Search for the cell housing the specified text and yield its (x, y) center coordinate. 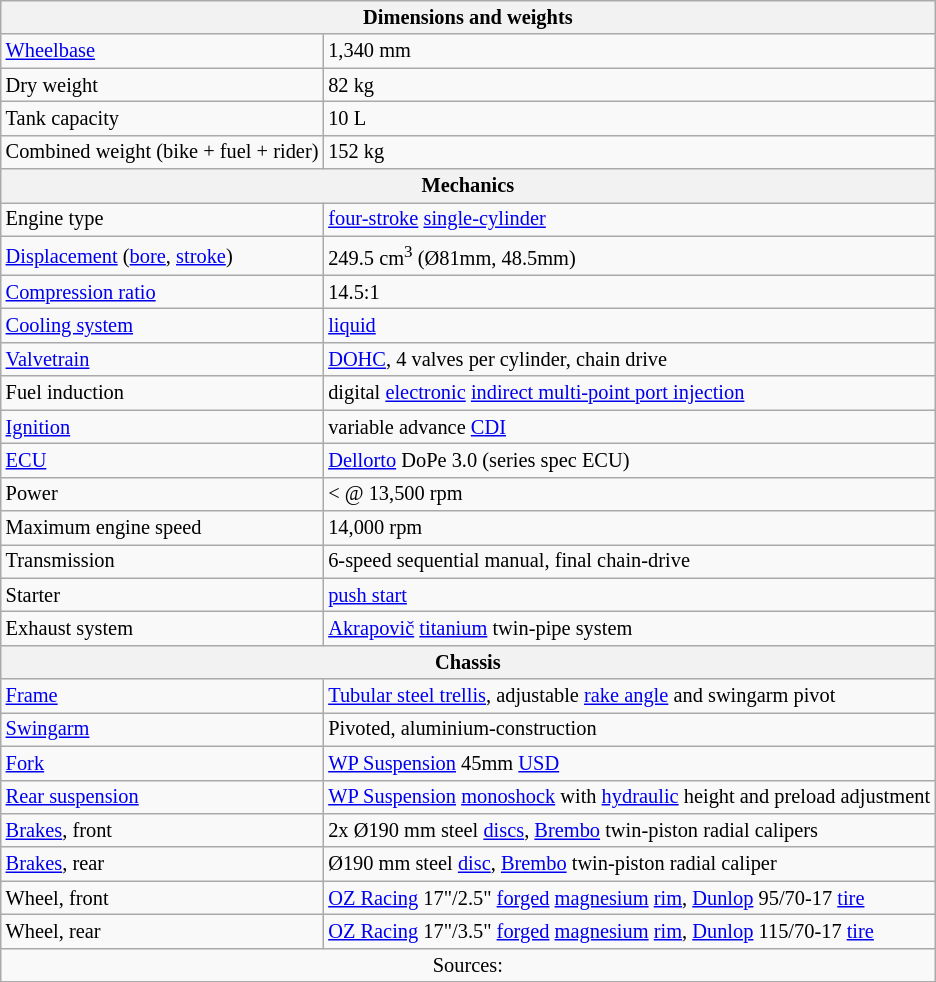
10 L (629, 118)
ECU (162, 460)
DOHC, 4 valves per cylinder, chain drive (629, 359)
variable advance CDI (629, 427)
four-stroke single-cylinder (629, 219)
Swingarm (162, 729)
Sources: (468, 965)
14,000 rpm (629, 527)
push start (629, 595)
Akrapovič titanium twin-pipe system (629, 628)
Chassis (468, 662)
Ignition (162, 427)
OZ Racing 17"/2.5" forged magnesium rim, Dunlop 95/70-17 tire (629, 898)
Valvetrain (162, 359)
Wheel, front (162, 898)
Fork (162, 763)
Pivoted, aluminium-construction (629, 729)
OZ Racing 17"/3.5" forged magnesium rim, Dunlop 115/70-17 tire (629, 931)
1,340 mm (629, 51)
Engine type (162, 219)
WP Suspension monoshock with hydraulic height and preload adjustment (629, 797)
Brakes, front (162, 830)
Ø190 mm steel disc, Brembo twin-piston radial caliper (629, 864)
249.5 cm3 (Ø81mm, 48.5mm) (629, 256)
Cooling system (162, 326)
82 kg (629, 85)
Maximum engine speed (162, 527)
WP Suspension 45mm USD (629, 763)
Mechanics (468, 186)
digital electronic indirect multi-point port injection (629, 393)
Rear suspension (162, 797)
Fuel induction (162, 393)
Tank capacity (162, 118)
2x Ø190 mm steel discs, Brembo twin-piston radial calipers (629, 830)
Dry weight (162, 85)
152 kg (629, 152)
Tubular steel trellis, adjustable rake angle and swingarm pivot (629, 696)
6-speed sequential manual, final chain-drive (629, 561)
Exhaust system (162, 628)
Combined weight (bike + fuel + rider) (162, 152)
Wheelbase (162, 51)
14.5:1 (629, 292)
Starter (162, 595)
Wheel, rear (162, 931)
Power (162, 494)
Brakes, rear (162, 864)
Compression ratio (162, 292)
liquid (629, 326)
Frame (162, 696)
Transmission (162, 561)
Dellorto DoPe 3.0 (series spec ECU) (629, 460)
Displacement (bore, stroke) (162, 256)
Dimensions and weights (468, 17)
< @ 13,500 rpm (629, 494)
